Identify which cell holds the provided text, then report its (X, Y) central coordinate. 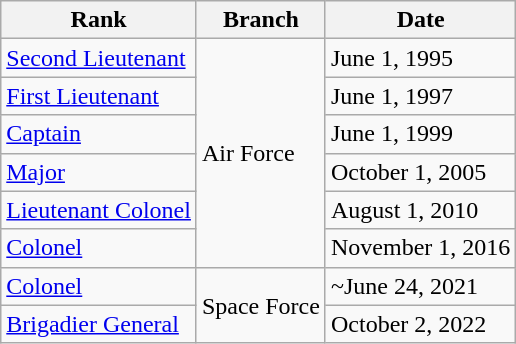
First Lieutenant (99, 96)
Space Force (260, 305)
Lieutenant Colonel (99, 210)
Brigadier General (99, 324)
November 1, 2016 (420, 248)
Air Force (260, 153)
~June 24, 2021 (420, 286)
Captain (99, 134)
Branch (260, 20)
Major (99, 172)
June 1, 1999 (420, 134)
Rank (99, 20)
August 1, 2010 (420, 210)
Date (420, 20)
June 1, 1997 (420, 96)
October 1, 2005 (420, 172)
October 2, 2022 (420, 324)
June 1, 1995 (420, 58)
Second Lieutenant (99, 58)
